Scan for the cell matching the given text and deliver its (x, y) coordinate at center. 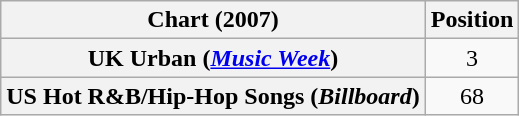
Position (472, 20)
Chart (2007) (213, 20)
68 (472, 96)
3 (472, 58)
US Hot R&B/Hip-Hop Songs (Billboard) (213, 96)
UK Urban (Music Week) (213, 58)
